Provide the [x, y] coordinate of the cell's center where the given text is located.  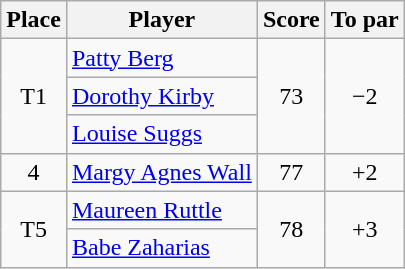
Dorothy Kirby [162, 96]
73 [291, 96]
Maureen Ruttle [162, 210]
Louise Suggs [162, 134]
4 [34, 172]
−2 [364, 96]
Player [162, 20]
Patty Berg [162, 58]
Place [34, 20]
Score [291, 20]
Babe Zaharias [162, 248]
T5 [34, 229]
+2 [364, 172]
T1 [34, 96]
+3 [364, 229]
77 [291, 172]
To par [364, 20]
78 [291, 229]
Margy Agnes Wall [162, 172]
